Return the [x, y] coordinate for the center point of the cell that contains the specified text.  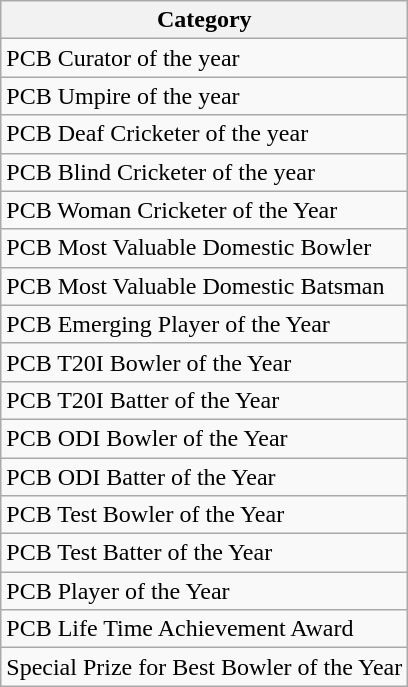
Category [204, 20]
PCB Test Bowler of the Year [204, 515]
PCB ODI Bowler of the Year [204, 438]
PCB Woman Cricketer of the Year [204, 210]
PCB T20I Batter of the Year [204, 400]
PCB Umpire of the year [204, 96]
PCB Curator of the year [204, 58]
PCB Deaf Cricketer of the year [204, 134]
PCB Most Valuable Domestic Batsman [204, 286]
PCB Life Time Achievement Award [204, 629]
PCB Most Valuable Domestic Bowler [204, 248]
PCB Emerging Player of the Year [204, 324]
PCB ODI Batter of the Year [204, 477]
PCB T20I Bowler of the Year [204, 362]
PCB Blind Cricketer of the year [204, 172]
PCB Player of the Year [204, 591]
Special Prize for Best Bowler of the Year [204, 667]
PCB Test Batter of the Year [204, 553]
